Pinpoint the cell where the given text exists, returning its (X, Y) midpoint coordinate. 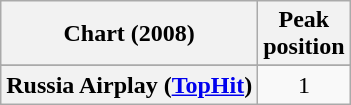
Peakposition (304, 34)
Chart (2008) (130, 34)
1 (304, 85)
Russia Airplay (TopHit) (130, 85)
